Output the (x, y) coordinate of the center of the cell containing the given text.  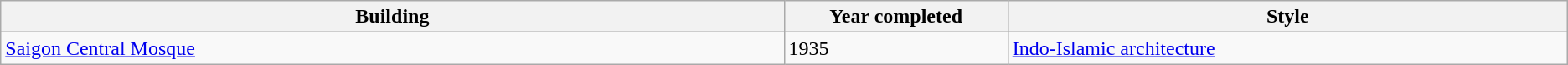
Building (392, 17)
Saigon Central Mosque (392, 48)
Style (1287, 17)
1935 (896, 48)
Indo-Islamic architecture (1287, 48)
Year completed (896, 17)
